Identify which cell holds the provided text, then report its (x, y) central coordinate. 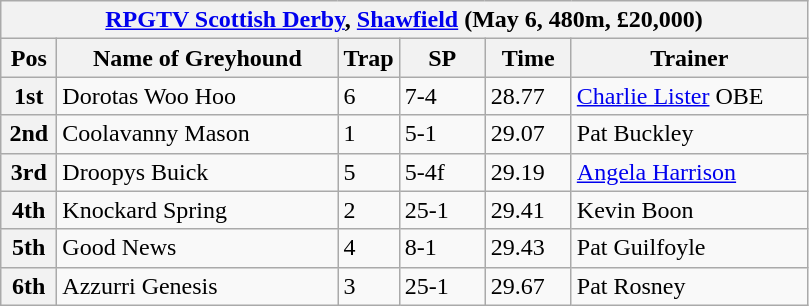
1 (368, 134)
Coolavanny Mason (198, 134)
6 (368, 96)
2 (368, 210)
29.43 (528, 248)
Kevin Boon (689, 210)
5-1 (442, 134)
4 (368, 248)
29.41 (528, 210)
29.19 (528, 172)
Dorotas Woo Hoo (198, 96)
5th (29, 248)
29.67 (528, 286)
5-4f (442, 172)
2nd (29, 134)
Pat Buckley (689, 134)
5 (368, 172)
Droopys Buick (198, 172)
Name of Greyhound (198, 58)
Time (528, 58)
Pat Guilfoyle (689, 248)
Good News (198, 248)
7-4 (442, 96)
6th (29, 286)
8-1 (442, 248)
Pat Rosney (689, 286)
Trainer (689, 58)
Azzurri Genesis (198, 286)
Trap (368, 58)
3 (368, 286)
Angela Harrison (689, 172)
4th (29, 210)
Charlie Lister OBE (689, 96)
29.07 (528, 134)
SP (442, 58)
Pos (29, 58)
Knockard Spring (198, 210)
RPGTV Scottish Derby, Shawfield (May 6, 480m, £20,000) (404, 20)
3rd (29, 172)
28.77 (528, 96)
1st (29, 96)
